Provide the [x, y] coordinate of the cell's center where the given text is located.  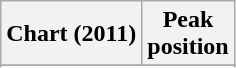
Peakposition [188, 34]
Chart (2011) [72, 34]
